Search for the cell housing the specified text and yield its (X, Y) center coordinate. 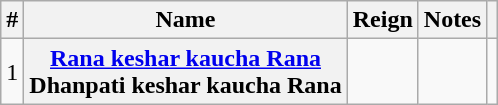
Notes (452, 20)
1 (12, 72)
Rana keshar kaucha RanaDhanpati keshar kaucha Rana (186, 72)
Name (186, 20)
Reign (382, 20)
# (12, 20)
